Pinpoint the cell where the given text exists, returning its [X, Y] midpoint coordinate. 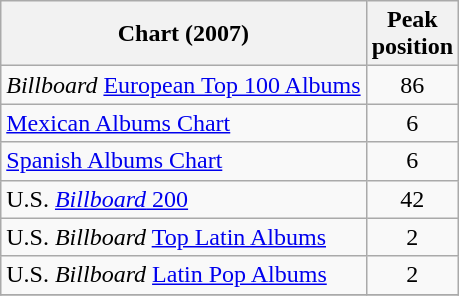
U.S. Billboard Top Latin Albums [184, 237]
Chart (2007) [184, 34]
42 [412, 199]
U.S. Billboard Latin Pop Albums [184, 275]
Mexican Albums Chart [184, 123]
86 [412, 85]
Spanish Albums Chart [184, 161]
Peakposition [412, 34]
U.S. Billboard 200 [184, 199]
Billboard European Top 100 Albums [184, 85]
